Locate the cell with the specified text and output its (X, Y) center coordinate. 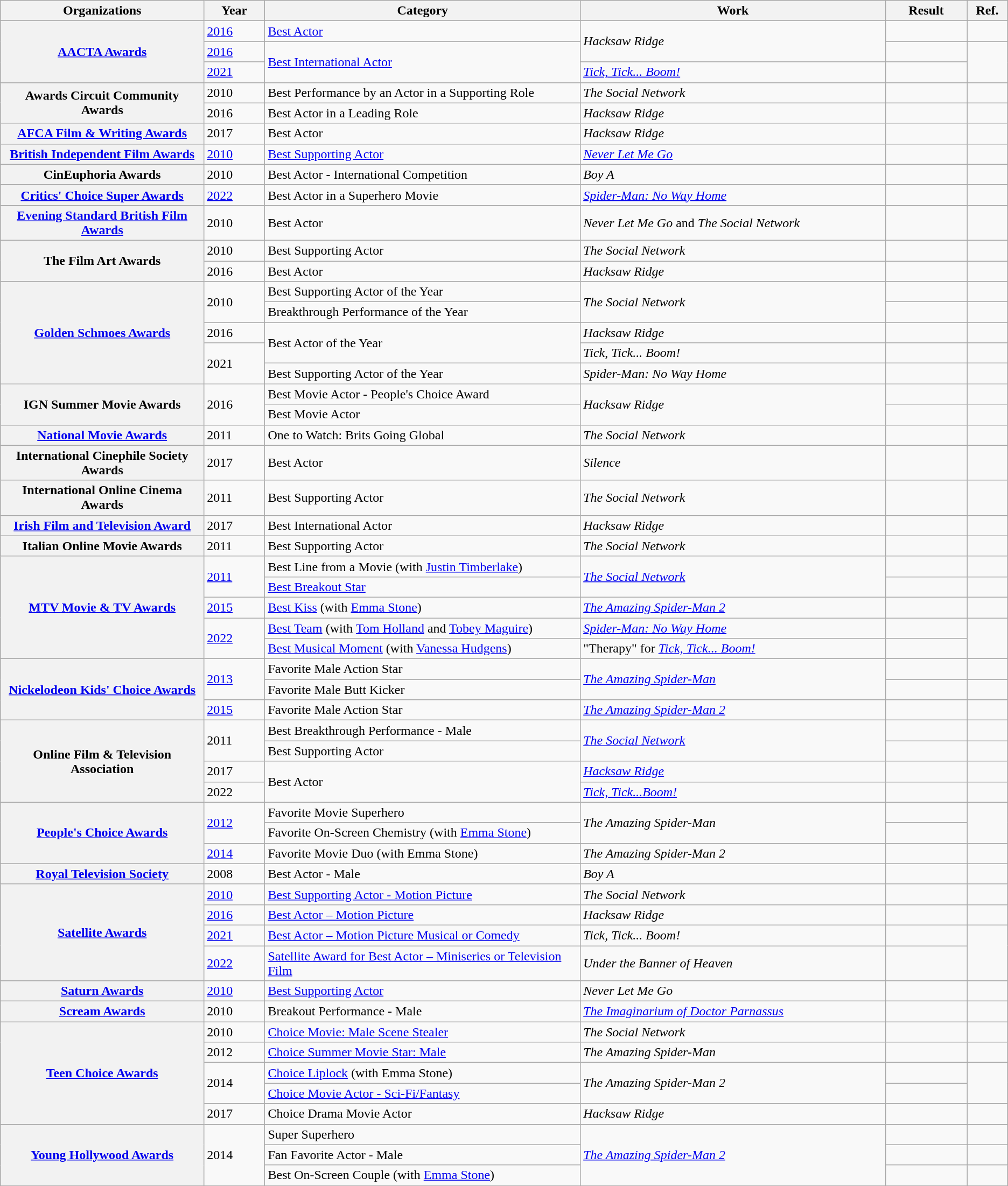
Choice Liplock (with Emma Stone) (423, 1073)
Satellite Awards (102, 932)
Favorite Male Butt Kicker (423, 690)
AFCA Film & Writing Awards (102, 134)
People's Choice Awards (102, 833)
The Film Art Awards (102, 261)
Awards Circuit Community Awards (102, 103)
Best Team (with Tom Holland and Tobey Maguire) (423, 628)
Best Actor in a Superhero Movie (423, 195)
"Therapy" for Tick, Tick... Boom! (733, 649)
Favorite On-Screen Chemistry (with Emma Stone) (423, 833)
Choice Summer Movie Star: Male (423, 1052)
Best Actor – Motion Picture (423, 915)
British Independent Film Awards (102, 154)
Breakthrough Performance of the Year (423, 312)
Nickelodeon Kids' Choice Awards (102, 690)
Golden Schmoes Awards (102, 333)
Saturn Awards (102, 991)
Organizations (102, 11)
Teen Choice Awards (102, 1073)
Royal Television Society (102, 874)
Best Actor - Male (423, 874)
Best Actor of the Year (423, 343)
One to Watch: Brits Going Global (423, 435)
Choice Drama Movie Actor (423, 1114)
Best Movie Actor - People's Choice Award (423, 394)
CinEuphoria Awards (102, 174)
National Movie Awards (102, 435)
Favorite Movie Superhero (423, 812)
Italian Online Movie Awards (102, 546)
AACTA Awards (102, 52)
Best Breakthrough Performance - Male (423, 731)
Best Actor - International Competition (423, 174)
Fan Favorite Actor - Male (423, 1155)
Best Breakout Star (423, 587)
Irish Film and Television Award (102, 525)
Best Line from a Movie (with Justin Timberlake) (423, 566)
Super Superhero (423, 1134)
Favorite Movie Duo (with Emma Stone) (423, 853)
Critics' Choice Super Awards (102, 195)
Best Movie Actor (423, 415)
Silence (733, 463)
International Online Cinema Awards (102, 497)
Young Hollywood Awards (102, 1155)
Satellite Award for Best Actor – Miniseries or Television Film (423, 963)
The Imaginarium of Doctor Parnassus (733, 1012)
Best Performance by an Actor in a Supporting Role (423, 93)
Best Actor in a Leading Role (423, 113)
International Cinephile Society Awards (102, 463)
Breakout Performance - Male (423, 1012)
Year (235, 11)
Tick, Tick...Boom! (733, 792)
Best Supporting Actor - Motion Picture (423, 894)
Work (733, 11)
Best On-Screen Couple (with Emma Stone) (423, 1175)
Scream Awards (102, 1012)
Best Kiss (with Emma Stone) (423, 607)
Ref. (988, 11)
MTV Movie & TV Awards (102, 607)
IGN Summer Movie Awards (102, 404)
Choice Movie: Male Scene Stealer (423, 1032)
Online Film & Television Association (102, 761)
Result (926, 11)
Never Let Me Go and The Social Network (733, 223)
Choice Movie Actor - Sci-Fi/Fantasy (423, 1093)
Best Musical Moment (with Vanessa Hudgens) (423, 649)
Under the Banner of Heaven (733, 963)
2008 (235, 874)
2013 (235, 679)
Category (423, 11)
Evening Standard British Film Awards (102, 223)
Best Actor – Motion Picture Musical or Comedy (423, 935)
